Return [X, Y] of the center of cell containing provided text 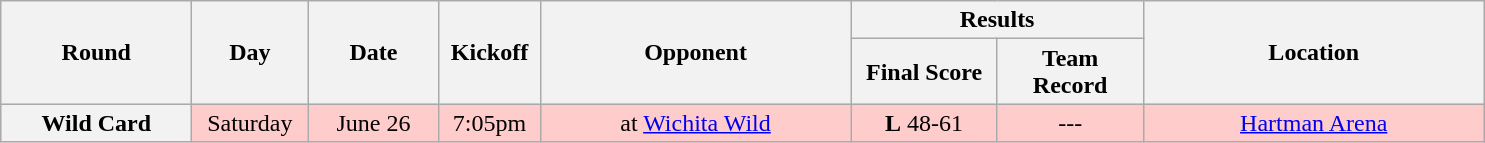
Location [1314, 52]
Day [250, 52]
Kickoff [490, 52]
Opponent [696, 52]
Hartman Arena [1314, 123]
L 48-61 [924, 123]
Round [96, 52]
7:05pm [490, 123]
Team Record [1070, 72]
Date [374, 52]
Wild Card [96, 123]
Saturday [250, 123]
Final Score [924, 72]
at Wichita Wild [696, 123]
Results [997, 20]
June 26 [374, 123]
--- [1070, 123]
